Return (x, y) of the center of cell containing provided text 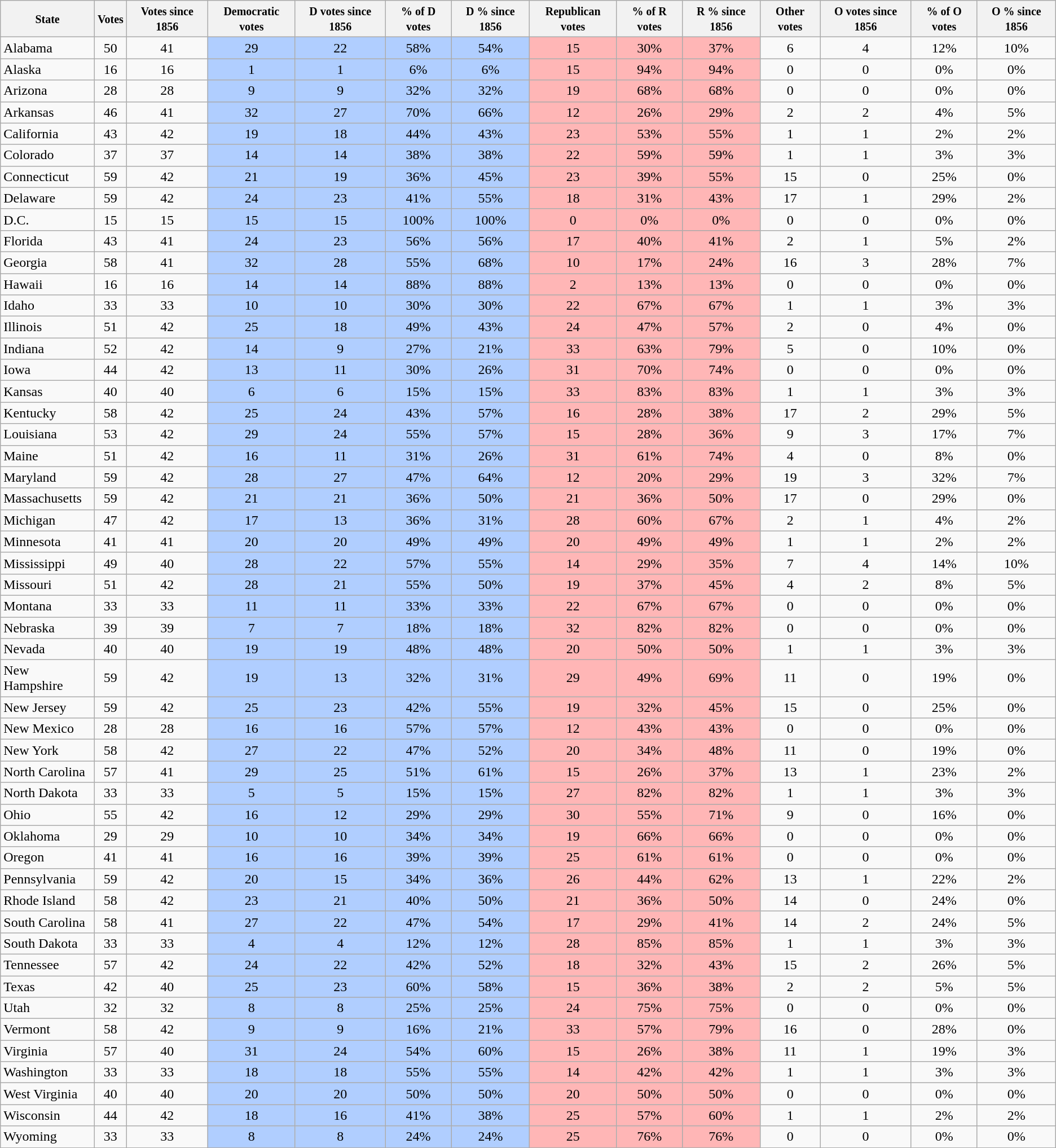
D votes since 1856 (340, 19)
Alabama (47, 48)
Oregon (47, 857)
53 (111, 434)
14% (944, 563)
55 (111, 815)
Kentucky (47, 413)
Arkansas (47, 112)
Delaware (47, 198)
Republican votes (573, 19)
South Carolina (47, 922)
22% (944, 879)
Rhode Island (47, 900)
O votes since 1856 (865, 19)
63% (650, 349)
Connecticut (47, 177)
Nevada (47, 649)
Votes (111, 19)
Oklahoma (47, 836)
D % since 1856 (490, 19)
51% (419, 772)
30 (573, 815)
Indiana (47, 349)
Alaska (47, 69)
New Jersey (47, 707)
Other votes (790, 19)
62% (721, 879)
53% (650, 134)
Utah (47, 1008)
Votes since 1856 (167, 19)
Maryland (47, 477)
Michigan (47, 520)
North Dakota (47, 793)
Tennessee (47, 965)
New Mexico (47, 729)
Arizona (47, 91)
South Dakota (47, 943)
R % since 1856 (721, 19)
Vermont (47, 1030)
26 (573, 879)
Florida (47, 241)
Montana (47, 606)
% of D votes (419, 19)
Texas (47, 987)
Ohio (47, 815)
27% (419, 349)
71% (721, 815)
Colorado (47, 155)
Idaho (47, 306)
23% (944, 772)
69% (721, 678)
New Hampshire (47, 678)
New York (47, 750)
Missouri (47, 584)
Democratic votes (252, 19)
49 (111, 563)
Minnesota (47, 542)
Iowa (47, 370)
Illinois (47, 327)
Nebraska (47, 628)
State (47, 19)
Washington (47, 1072)
Wyoming (47, 1137)
Maine (47, 456)
West Virginia (47, 1094)
O % since 1856 (1017, 19)
Virginia (47, 1051)
50 (111, 48)
46 (111, 112)
47 (111, 520)
64% (490, 477)
Hawaii (47, 284)
% of O votes (944, 19)
North Carolina (47, 772)
% of R votes (650, 19)
California (47, 134)
D.C. (47, 219)
Pennsylvania (47, 879)
Louisiana (47, 434)
Kansas (47, 392)
Wisconsin (47, 1115)
35% (721, 563)
20% (650, 477)
Mississippi (47, 563)
Georgia (47, 262)
Massachusetts (47, 499)
52 (111, 349)
